Detect which cell encompasses the target text, then output its (X, Y) center coordinate. 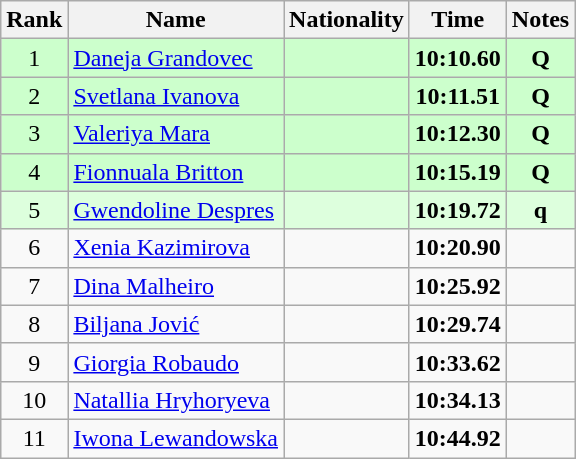
1 (34, 58)
Nationality (347, 20)
Fionnuala Britton (176, 172)
5 (34, 210)
Biljana Jović (176, 324)
8 (34, 324)
10:33.62 (458, 362)
10 (34, 400)
10:25.92 (458, 286)
Daneja Grandovec (176, 58)
2 (34, 96)
Svetlana Ivanova (176, 96)
10:44.92 (458, 438)
Notes (540, 20)
10:11.51 (458, 96)
Rank (34, 20)
7 (34, 286)
Gwendoline Despres (176, 210)
10:19.72 (458, 210)
10:29.74 (458, 324)
q (540, 210)
Valeriya Mara (176, 134)
10:20.90 (458, 248)
Name (176, 20)
Dina Malheiro (176, 286)
Xenia Kazimirova (176, 248)
10:34.13 (458, 400)
Giorgia Robaudo (176, 362)
Iwona Lewandowska (176, 438)
10:10.60 (458, 58)
10:12.30 (458, 134)
Time (458, 20)
Natallia Hryhoryeva (176, 400)
3 (34, 134)
11 (34, 438)
10:15.19 (458, 172)
9 (34, 362)
4 (34, 172)
6 (34, 248)
